For the text-containing cell, return its midpoint in [X, Y] coordinate format. 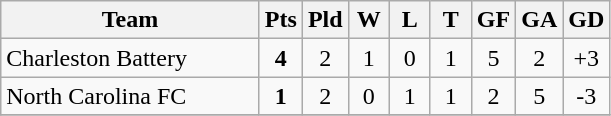
+3 [586, 58]
4 [280, 58]
Charleston Battery [130, 58]
GA [540, 20]
GF [493, 20]
North Carolina FC [130, 96]
Pts [280, 20]
GD [586, 20]
T [450, 20]
L [410, 20]
W [368, 20]
Pld [325, 20]
Team [130, 20]
-3 [586, 96]
